Provide the [X, Y] coordinate of the cell's center where the given text is located.  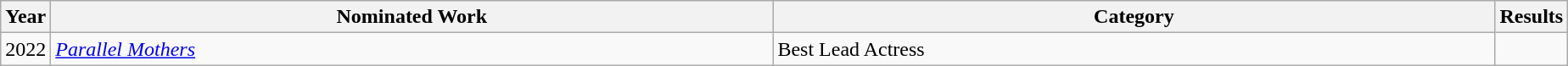
Nominated Work [412, 17]
Results [1532, 17]
2022 [25, 49]
Best Lead Actress [1134, 49]
Year [25, 17]
Parallel Mothers [412, 49]
Category [1134, 17]
